Pinpoint the cell where the given text exists, returning its (x, y) midpoint coordinate. 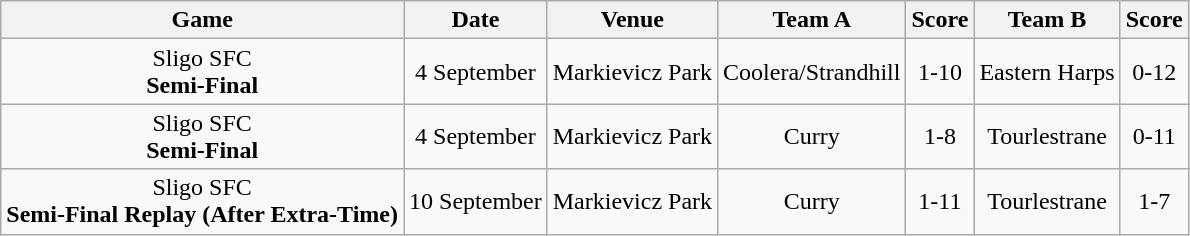
Sligo SFCSemi-Final Replay (After Extra-Time) (202, 202)
Date (476, 20)
10 September (476, 202)
Venue (632, 20)
1-7 (1154, 202)
1-10 (940, 72)
Coolera/Strandhill (812, 72)
Team B (1047, 20)
Eastern Harps (1047, 72)
Team A (812, 20)
1-11 (940, 202)
0-12 (1154, 72)
0-11 (1154, 136)
Game (202, 20)
1-8 (940, 136)
